Find where the given text appears and provide that cell's center as [x, y] coordinate. 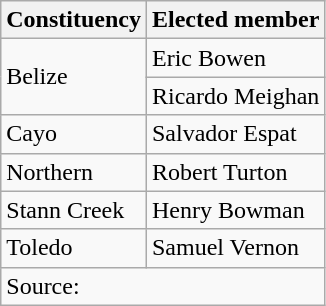
Constituency [74, 20]
Robert Turton [235, 172]
Source: [163, 286]
Samuel Vernon [235, 248]
Stann Creek [74, 210]
Eric Bowen [235, 58]
Toledo [74, 248]
Elected member [235, 20]
Belize [74, 77]
Ricardo Meighan [235, 96]
Henry Bowman [235, 210]
Cayo [74, 134]
Salvador Espat [235, 134]
Northern [74, 172]
